Provide the (X, Y) coordinate of the cell's center where the given text is located.  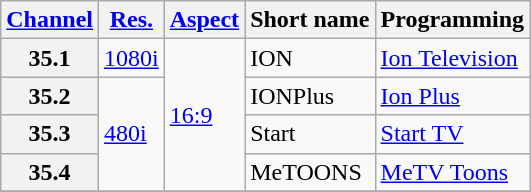
ION (310, 58)
35.4 (50, 172)
35.2 (50, 96)
Ion Plus (452, 96)
IONPlus (310, 96)
35.3 (50, 134)
Res. (132, 20)
35.1 (50, 58)
Short name (310, 20)
MeTV Toons (452, 172)
Programming (452, 20)
Ion Television (452, 58)
480i (132, 134)
Channel (50, 20)
MeTOONS (310, 172)
Start (310, 134)
Start TV (452, 134)
1080i (132, 58)
16:9 (204, 115)
Aspect (204, 20)
